Find where the given text appears and provide that cell's center as (x, y) coordinate. 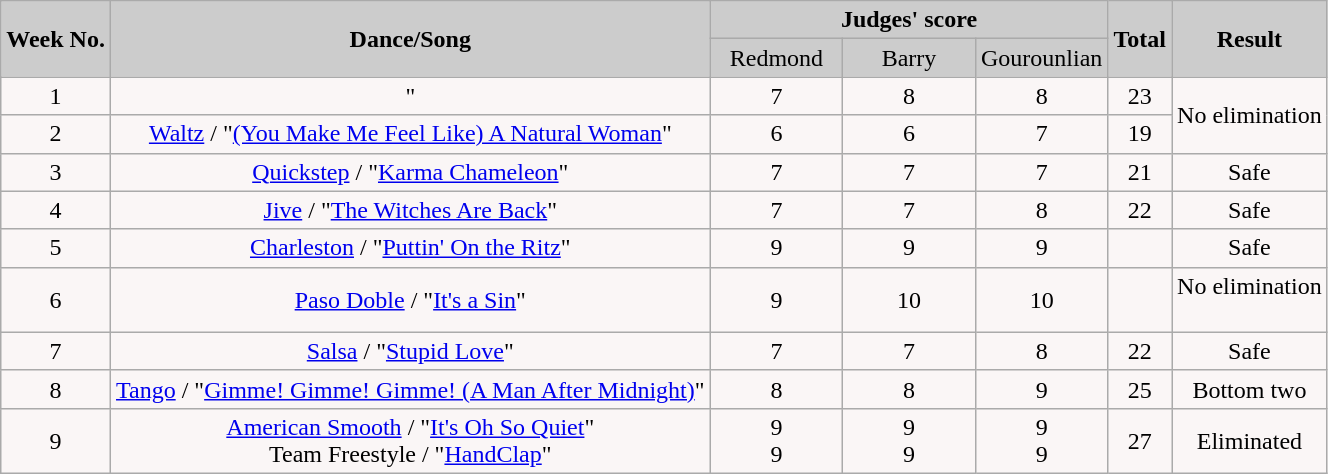
23 (1140, 96)
Redmond (776, 58)
3 (56, 172)
" (410, 96)
Quickstep / "Karma Chameleon" (410, 172)
Week No. (56, 39)
Bottom two (1250, 389)
Total (1140, 39)
27 (1140, 440)
25 (1140, 389)
Eliminated (1250, 440)
Gourounlian (1042, 58)
4 (56, 210)
Paso Doble / "It's a Sin" (410, 300)
Result (1250, 39)
Jive / "The Witches Are Back" (410, 210)
2 (56, 134)
Dance/Song (410, 39)
19 (1140, 134)
Salsa / "Stupid Love" (410, 351)
21 (1140, 172)
Tango / "Gimme! Gimme! Gimme! (A Man After Midnight)" (410, 389)
5 (56, 248)
1 (56, 96)
Judges' score (909, 20)
Waltz / "(You Make Me Feel Like) A Natural Woman" (410, 134)
American Smooth / "It's Oh So Quiet"Team Freestyle / "HandClap" (410, 440)
Charleston / "Puttin' On the Ritz" (410, 248)
Barry (910, 58)
